Locate the cell with the specified text and output its [x, y] center coordinate. 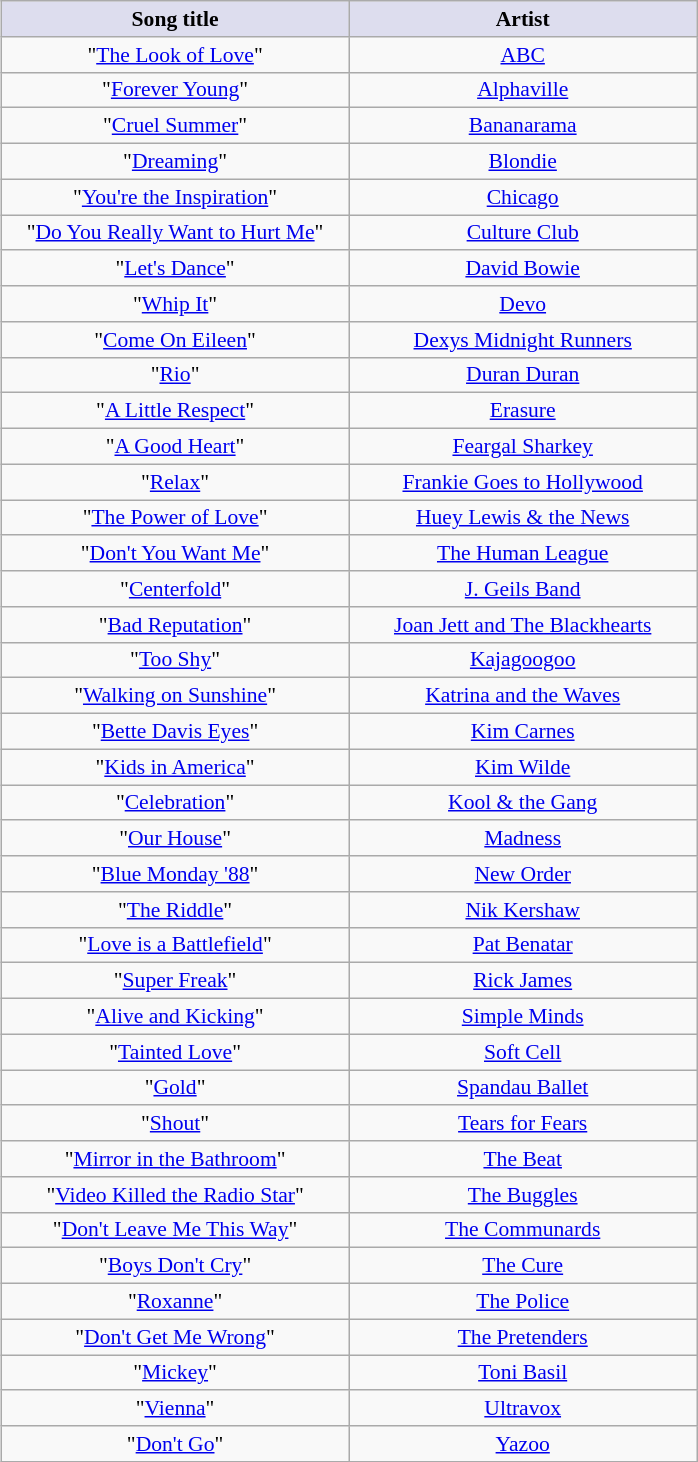
Pat Benatar [523, 945]
"Our House" [175, 838]
Blondie [523, 161]
Joan Jett and The Blackhearts [523, 624]
"Don't Go" [175, 1444]
"Dreaming" [175, 161]
Bananarama [523, 126]
Kim Carnes [523, 731]
Feargal Sharkey [523, 446]
"Forever Young" [175, 90]
The Beat [523, 1159]
"Relax" [175, 482]
"Rio" [175, 375]
Chicago [523, 197]
"Bad Reputation" [175, 624]
"Alive and Kicking" [175, 1016]
"Mickey" [175, 1372]
"The Look of Love" [175, 54]
Frankie Goes to Hollywood [523, 482]
Dexys Midnight Runners [523, 339]
Devo [523, 304]
Soft Cell [523, 1052]
Song title [175, 19]
"You're the Inspiration" [175, 197]
"Mirror in the Bathroom" [175, 1159]
Duran Duran [523, 375]
"Do You Really Want to Hurt Me" [175, 232]
ABC [523, 54]
David Bowie [523, 268]
"A Little Respect" [175, 411]
"Super Freak" [175, 981]
"Centerfold" [175, 589]
Kim Wilde [523, 767]
"Cruel Summer" [175, 126]
"Walking on Sunshine" [175, 696]
"Video Killed the Radio Star" [175, 1194]
"Bette Davis Eyes" [175, 731]
"Celebration" [175, 802]
New Order [523, 874]
"A Good Heart" [175, 446]
Nik Kershaw [523, 909]
Madness [523, 838]
"The Riddle" [175, 909]
Katrina and the Waves [523, 696]
The Cure [523, 1266]
The Human League [523, 553]
Alphaville [523, 90]
"Too Shy" [175, 660]
Yazoo [523, 1444]
"Kids in America" [175, 767]
Toni Basil [523, 1372]
"Love is a Battlefield" [175, 945]
"Tainted Love" [175, 1052]
Tears for Fears [523, 1123]
Huey Lewis & the News [523, 518]
"Boys Don't Cry" [175, 1266]
"The Power of Love" [175, 518]
"Roxanne" [175, 1301]
"Come On Eileen" [175, 339]
"Blue Monday '88" [175, 874]
Ultravox [523, 1408]
Kool & the Gang [523, 802]
"Whip It" [175, 304]
The Police [523, 1301]
"Gold" [175, 1088]
"Don't Leave Me This Way" [175, 1230]
J. Geils Band [523, 589]
"Don't You Want Me" [175, 553]
Kajagoogoo [523, 660]
The Pretenders [523, 1337]
"Let's Dance" [175, 268]
Rick James [523, 981]
The Buggles [523, 1194]
The Communards [523, 1230]
"Shout" [175, 1123]
Erasure [523, 411]
"Don't Get Me Wrong" [175, 1337]
Spandau Ballet [523, 1088]
"Vienna" [175, 1408]
Artist [523, 19]
Simple Minds [523, 1016]
Culture Club [523, 232]
